Locate the cell with the specified text and output its [x, y] center coordinate. 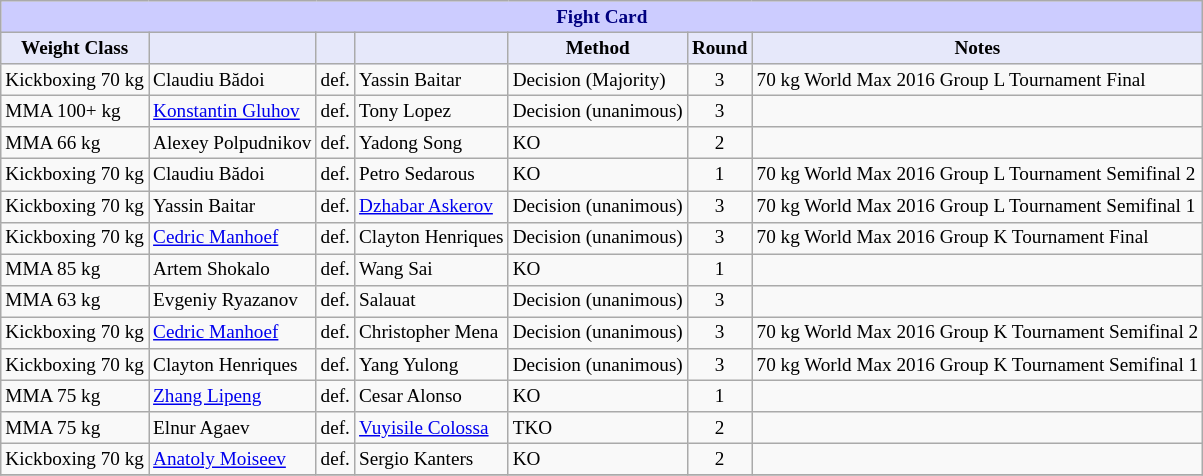
Artem Shokalo [233, 270]
Round [720, 48]
Dzhabar Askerov [431, 206]
70 kg World Max 2016 Group K Tournament Semifinal 1 [978, 365]
Evgeniy Ryazanov [233, 301]
70 kg World Max 2016 Group K Tournament Semifinal 2 [978, 333]
Christopher Mena [431, 333]
Tony Lopez [431, 111]
MMA 63 kg [75, 301]
Cesar Alonso [431, 396]
Alexey Polpudnikov [233, 143]
Yang Yulong [431, 365]
MMA 85 kg [75, 270]
MMA 100+ kg [75, 111]
Method [598, 48]
Decision (Majority) [598, 80]
Petro Sedarous [431, 175]
70 kg World Max 2016 Group L Tournament Semifinal 2 [978, 175]
Sergio Kanters [431, 460]
Anatoly Moiseev [233, 460]
Wang Sai [431, 270]
Yadong Song [431, 143]
Notes [978, 48]
Vuyisile Colossa [431, 428]
TKO [598, 428]
Konstantin Gluhov [233, 111]
MMA 66 kg [75, 143]
70 kg World Max 2016 Group L Tournament Final [978, 80]
Salauat [431, 301]
Zhang Lipeng [233, 396]
Fight Card [602, 17]
70 kg World Max 2016 Group L Tournament Semifinal 1 [978, 206]
Elnur Agaev [233, 428]
70 kg World Max 2016 Group K Tournament Final [978, 238]
Weight Class [75, 48]
